Extract the (X, Y) coordinate from the center of the cell holding the provided text.  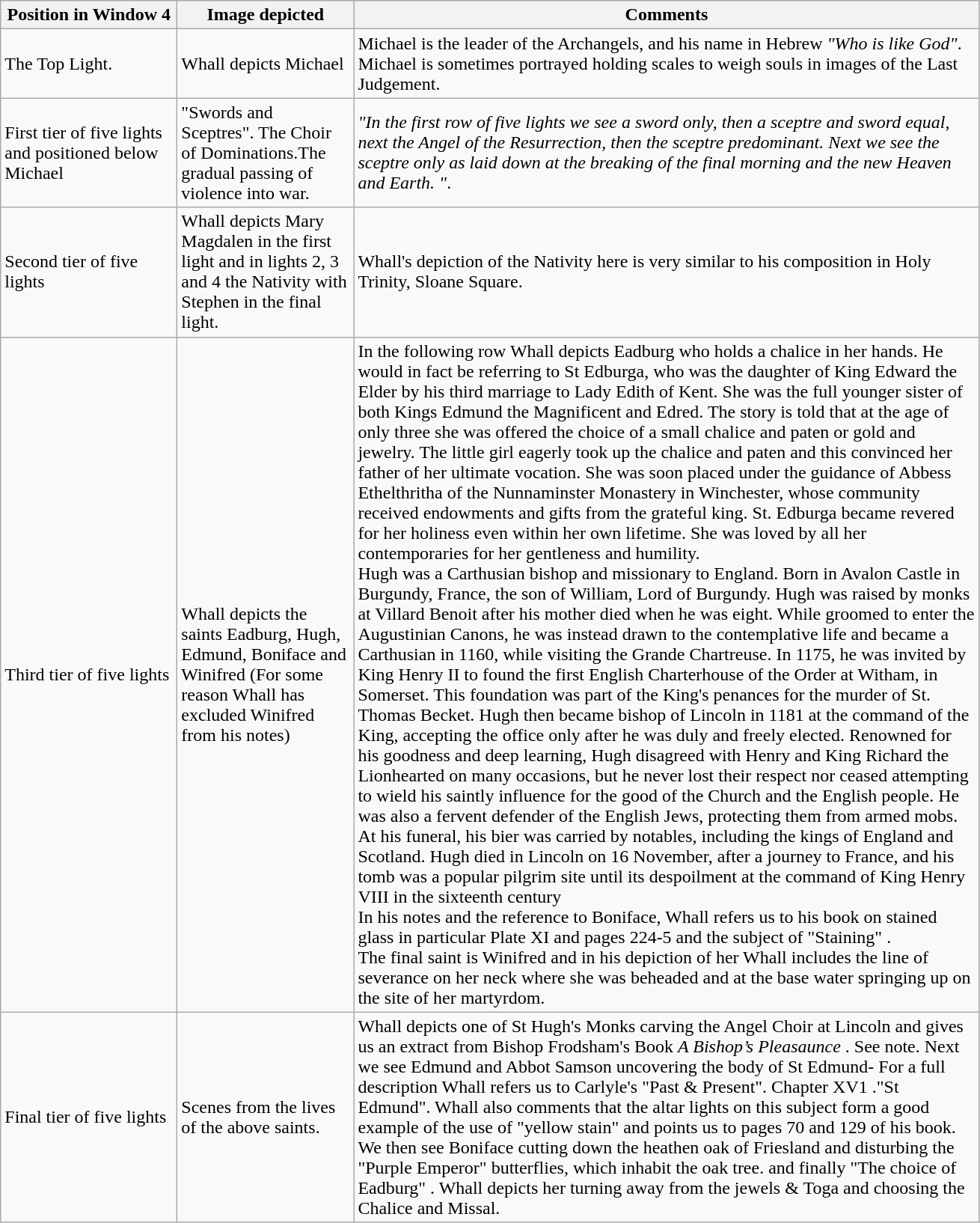
Whall depicts the saints Eadburg, Hugh, Edmund, Boniface and Winifred (For some reason Whall has excluded Winifred from his notes) (266, 674)
Whall depicts Michael (266, 64)
Scenes from the lives of the above saints. (266, 1117)
Image depicted (266, 15)
Comments (667, 15)
Whall's depiction of the Nativity here is very similar to his composition in Holy Trinity, Sloane Square. (667, 272)
Final tier of five lights (89, 1117)
The Top Light. (89, 64)
Whall depicts Mary Magdalen in the first light and in lights 2, 3 and 4 the Nativity with Stephen in the final light. (266, 272)
Second tier of five lights (89, 272)
Third tier of five lights (89, 674)
Position in Window 4 (89, 15)
"Swords and Sceptres". The Choir of Dominations.The gradual passing of violence into war. (266, 153)
First tier of five lights and positioned below Michael (89, 153)
